Scan for the cell matching the given text and deliver its [X, Y] coordinate at center. 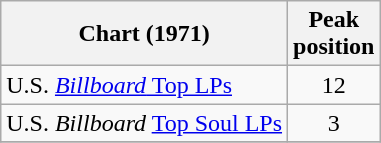
12 [334, 85]
Peakposition [334, 34]
3 [334, 123]
U.S. Billboard Top Soul LPs [144, 123]
Chart (1971) [144, 34]
U.S. Billboard Top LPs [144, 85]
